Return the (x, y) coordinate for the center point of the cell that contains the specified text.  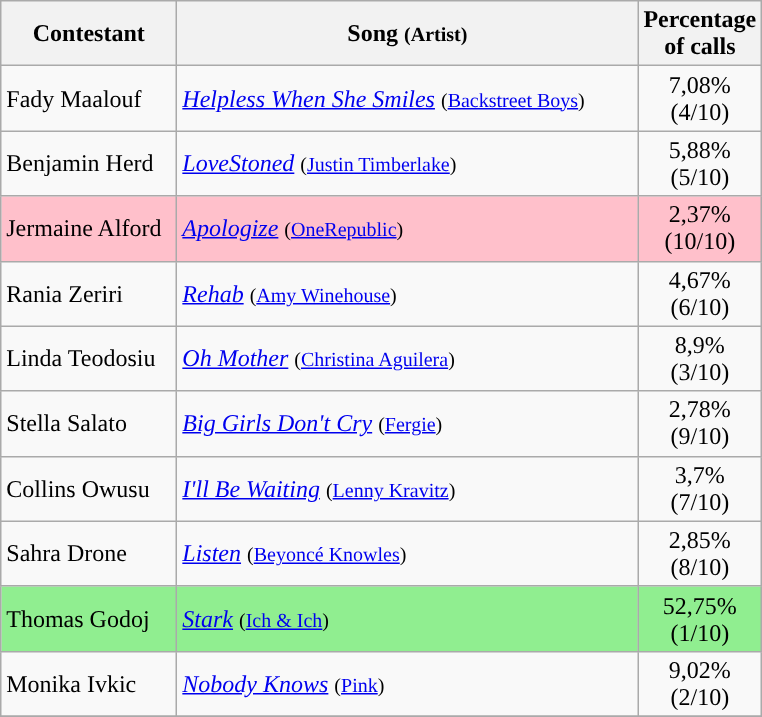
Thomas Godoj (89, 618)
Stella Salato (89, 424)
Listen (Beyoncé Knowles) (408, 554)
Song (Artist) (408, 34)
Linda Teodosiu (89, 358)
Jermaine Alford (89, 228)
I'll Be Waiting (Lenny Kravitz) (408, 488)
Rehab (Amy Winehouse) (408, 294)
9,02% (2/10) (700, 684)
7,08% (4/10) (700, 98)
Contestant (89, 34)
2,78% (9/10) (700, 424)
5,88% (5/10) (700, 164)
2,37% (10/10) (700, 228)
Monika Ivkic (89, 684)
Nobody Knows (Pink) (408, 684)
52,75% (1/10) (700, 618)
Sahra Drone (89, 554)
Helpless When She Smiles (Backstreet Boys) (408, 98)
Oh Mother (Christina Aguilera) (408, 358)
Stark (Ich & Ich) (408, 618)
Big Girls Don't Cry (Fergie) (408, 424)
Benjamin Herd (89, 164)
8,9% (3/10) (700, 358)
LoveStoned (Justin Timberlake) (408, 164)
Apologize (OneRepublic) (408, 228)
2,85% (8/10) (700, 554)
Rania Zeriri (89, 294)
Collins Owusu (89, 488)
3,7% (7/10) (700, 488)
Fady Maalouf (89, 98)
4,67% (6/10) (700, 294)
Percentage of calls (700, 34)
